Pinpoint the cell where the given text exists, returning its (X, Y) midpoint coordinate. 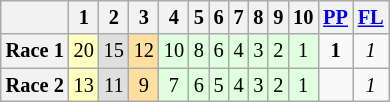
Race 2 (35, 85)
11 (114, 85)
Race 1 (35, 51)
FL (371, 17)
20 (84, 51)
13 (84, 85)
PP (336, 17)
15 (114, 51)
12 (144, 51)
